Extract the [x, y] coordinate from the center of the cell holding the provided text.  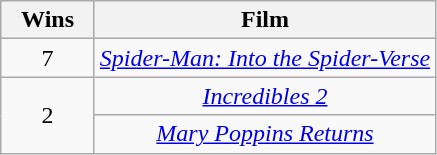
Film [264, 20]
2 [48, 115]
Incredibles 2 [264, 96]
Mary Poppins Returns [264, 134]
Spider-Man: Into the Spider-Verse [264, 58]
Wins [48, 20]
7 [48, 58]
